Extract the [X, Y] coordinate from the center of the cell holding the provided text.  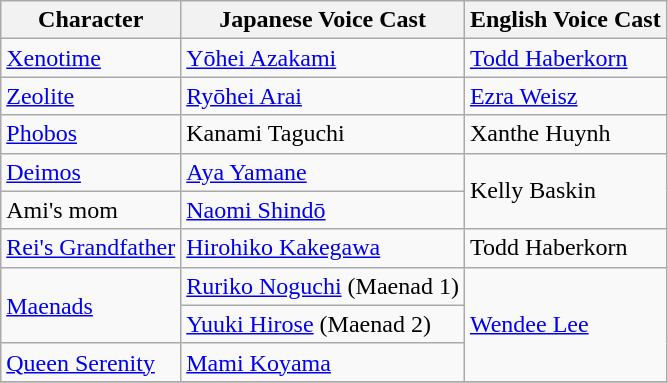
Queen Serenity [91, 362]
Kanami Taguchi [323, 134]
Yuuki Hirose (Maenad 2) [323, 324]
English Voice Cast [565, 20]
Kelly Baskin [565, 191]
Aya Yamane [323, 172]
Character [91, 20]
Ami's mom [91, 210]
Phobos [91, 134]
Naomi Shindō [323, 210]
Hirohiko Kakegawa [323, 248]
Deimos [91, 172]
Xenotime [91, 58]
Xanthe Huynh [565, 134]
Mami Koyama [323, 362]
Ezra Weisz [565, 96]
Yōhei Azakami [323, 58]
Ruriko Noguchi (Maenad 1) [323, 286]
Maenads [91, 305]
Zeolite [91, 96]
Rei's Grandfather [91, 248]
Japanese Voice Cast [323, 20]
Wendee Lee [565, 324]
Ryōhei Arai [323, 96]
